Return (x, y) of the center of cell containing provided text 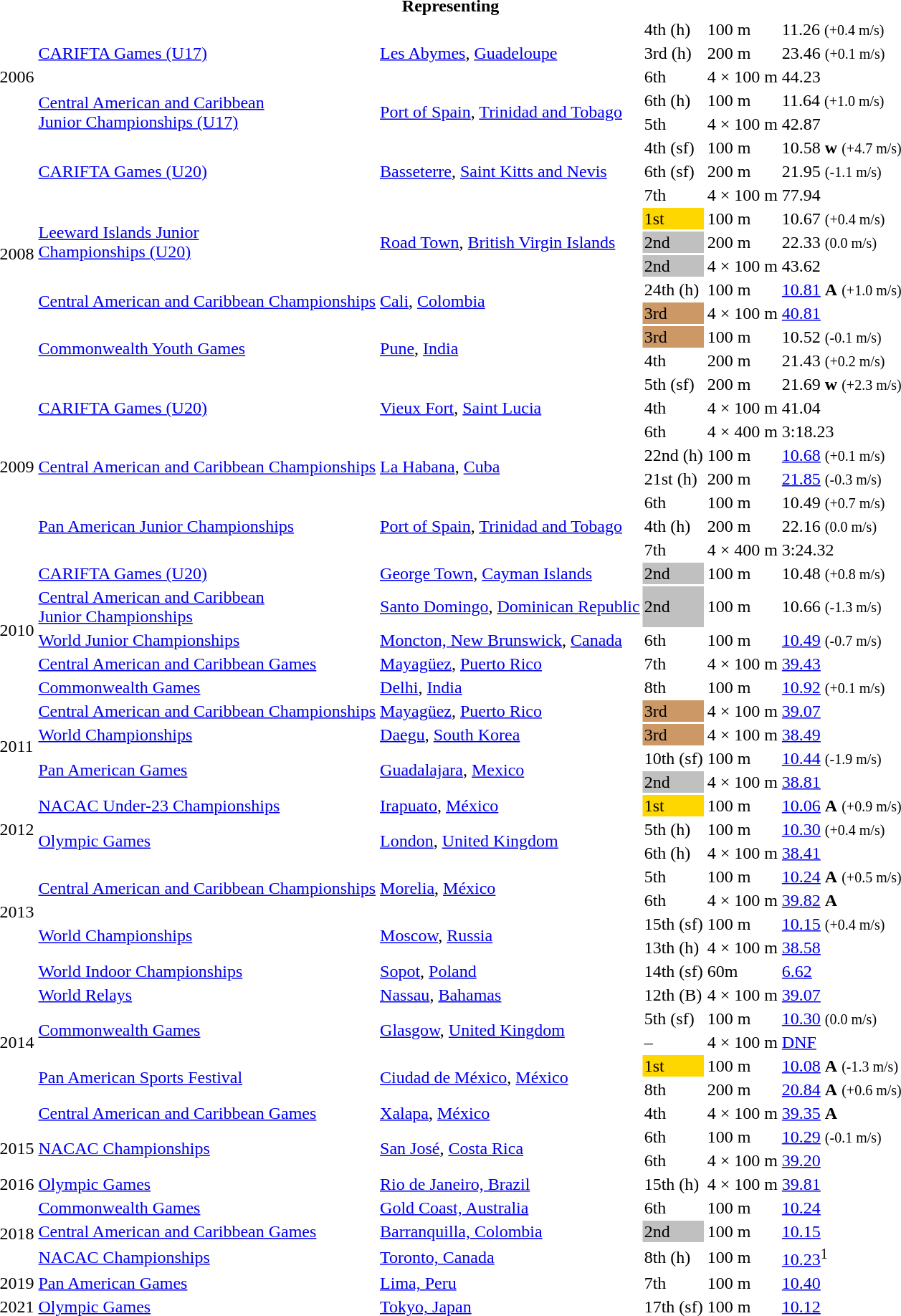
14th (sf) (674, 971)
Moscow, Russia (510, 936)
Central American and CaribbeanJunior Championships (U17) (207, 112)
22nd (h) (674, 455)
Pan American Junior Championships (207, 526)
Vieux Fort, Saint Lucia (510, 408)
8th (h) (674, 1257)
Pan American Sports Festival (207, 1078)
Road Town, British Virgin Islands (510, 242)
Santo Domingo, Dominican Republic (510, 606)
Basseterre, Saint Kitts and Nevis (510, 171)
Gold Coast, Australia (510, 1208)
San José, Costa Rica (510, 1148)
10th (sf) (674, 758)
CARIFTA Games (U17) (207, 53)
Sopot, Poland (510, 971)
Nassau, Bahamas (510, 995)
Moncton, New Brunswick, Canada (510, 640)
4th (sf) (674, 148)
Ciudad de México, México (510, 1078)
15th (h) (674, 1184)
5th (h) (674, 829)
Xalapa, México (510, 1113)
World Junior Championships (207, 640)
Commonwealth Youth Games (207, 348)
Leeward Islands JuniorChampionships (U20) (207, 242)
21st (h) (674, 479)
Irapuato, México (510, 806)
12th (B) (674, 995)
Pune, India (510, 348)
Cali, Colombia (510, 301)
World Indoor Championships (207, 971)
Lima, Peru (510, 1283)
NACAC Under-23 Championships (207, 806)
Central American and CaribbeanJunior Championships (207, 606)
Toronto, Canada (510, 1257)
Daegu, South Korea (510, 735)
6th (sf) (674, 171)
Guadalajara, Mexico (510, 770)
Morelia, México (510, 889)
Rio de Janeiro, Brazil (510, 1184)
24th (h) (674, 290)
13th (h) (674, 948)
Glasgow, United Kingdom (510, 1031)
Delhi, India (510, 687)
London, United Kingdom (510, 841)
Les Abymes, Guadeloupe (510, 53)
La Habana, Cuba (510, 467)
60m (743, 971)
Barranquilla, Colombia (510, 1231)
3rd (h) (674, 53)
15th (sf) (674, 924)
World Relays (207, 995)
George Town, Cayman Islands (510, 573)
– (674, 1042)
